Output the (X, Y) coordinate of the center of the cell containing the given text.  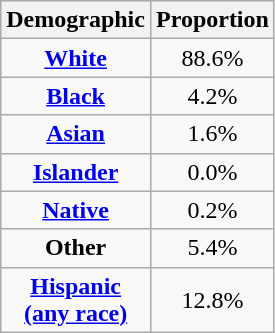
Native (76, 210)
0.0% (212, 172)
0.2% (212, 210)
Black (76, 96)
5.4% (212, 248)
Demographic (76, 20)
Other (76, 248)
Hispanic(any race) (76, 300)
88.6% (212, 58)
4.2% (212, 96)
1.6% (212, 134)
12.8% (212, 300)
Islander (76, 172)
White (76, 58)
Asian (76, 134)
Proportion (212, 20)
